Identify which cell holds the provided text, then report its (x, y) central coordinate. 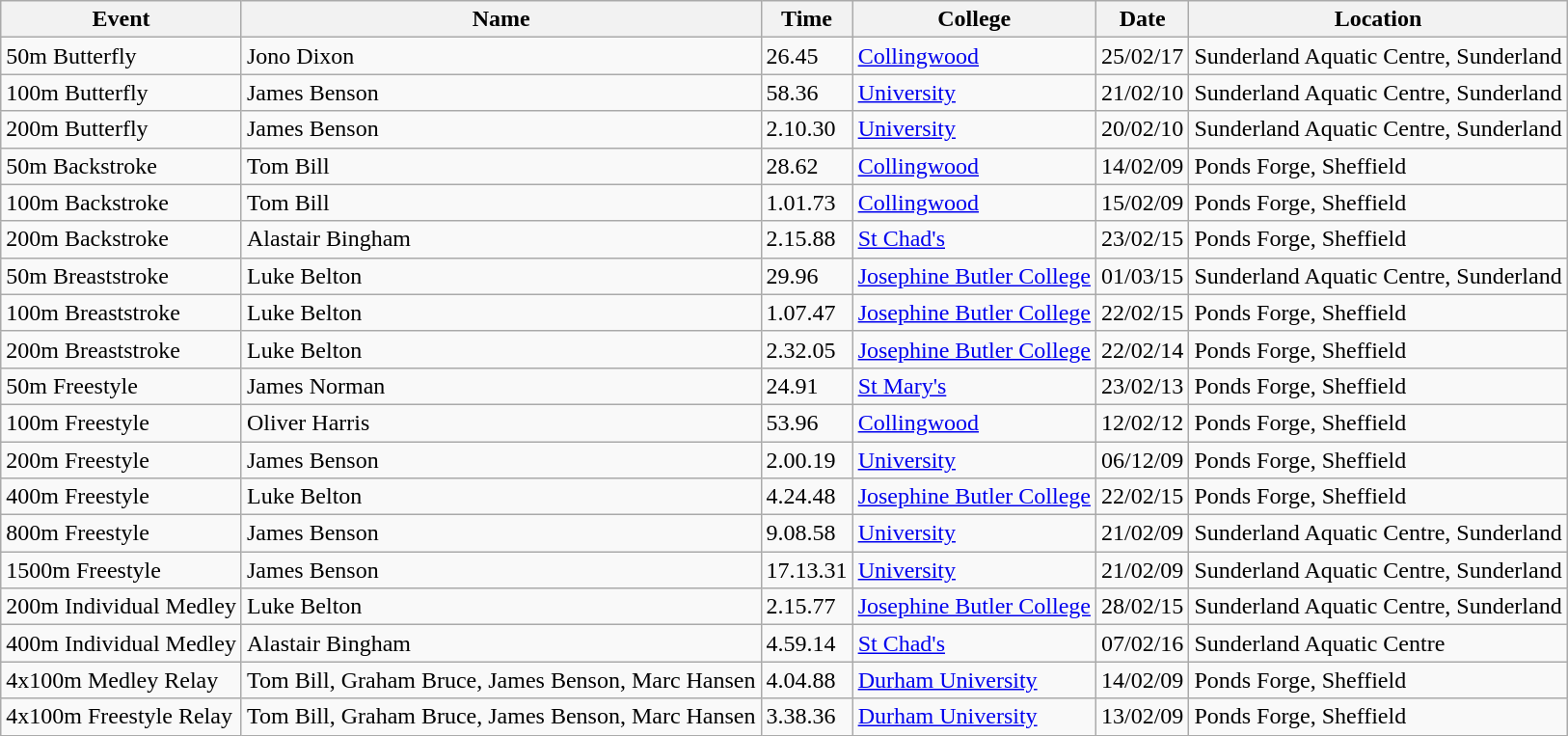
28/02/15 (1142, 607)
58.36 (806, 93)
17.13.31 (806, 570)
Location (1378, 19)
Sunderland Aquatic Centre (1378, 643)
4.24.48 (806, 497)
200m Breaststroke (122, 349)
College (974, 19)
Name (501, 19)
200m Freestyle (122, 460)
2.32.05 (806, 349)
4x100m Medley Relay (122, 680)
9.08.58 (806, 533)
400m Freestyle (122, 497)
50m Breaststroke (122, 276)
100m Butterfly (122, 93)
28.62 (806, 166)
22/02/14 (1142, 349)
13/02/09 (1142, 717)
23/02/15 (1142, 239)
23/02/13 (1142, 386)
26.45 (806, 56)
1.07.47 (806, 313)
50m Butterfly (122, 56)
4x100m Freestyle Relay (122, 717)
400m Individual Medley (122, 643)
100m Freestyle (122, 423)
100m Breaststroke (122, 313)
24.91 (806, 386)
James Norman (501, 386)
07/02/16 (1142, 643)
12/02/12 (1142, 423)
01/03/15 (1142, 276)
50m Backstroke (122, 166)
100m Backstroke (122, 203)
2.00.19 (806, 460)
800m Freestyle (122, 533)
Jono Dixon (501, 56)
20/02/10 (1142, 129)
2.15.77 (806, 607)
15/02/09 (1142, 203)
1.01.73 (806, 203)
2.15.88 (806, 239)
53.96 (806, 423)
Time (806, 19)
50m Freestyle (122, 386)
200m Backstroke (122, 239)
25/02/17 (1142, 56)
4.04.88 (806, 680)
06/12/09 (1142, 460)
200m Individual Medley (122, 607)
Event (122, 19)
2.10.30 (806, 129)
Date (1142, 19)
4.59.14 (806, 643)
Oliver Harris (501, 423)
St Mary's (974, 386)
200m Butterfly (122, 129)
3.38.36 (806, 717)
21/02/10 (1142, 93)
1500m Freestyle (122, 570)
29.96 (806, 276)
